Find where the given text appears and provide that cell's center as [x, y] coordinate. 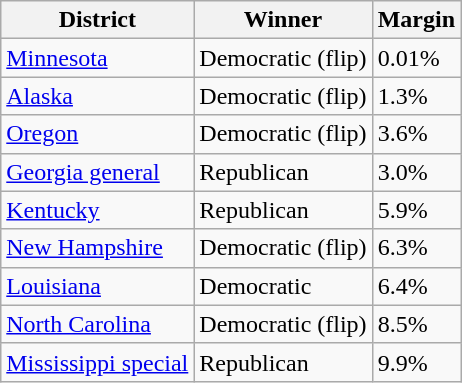
Kentucky [98, 210]
9.9% [416, 362]
3.6% [416, 134]
Mississippi special [98, 362]
Georgia general [98, 172]
Winner [283, 20]
1.3% [416, 96]
District [98, 20]
6.4% [416, 286]
Oregon [98, 134]
6.3% [416, 248]
8.5% [416, 324]
0.01% [416, 58]
3.0% [416, 172]
Alaska [98, 96]
Margin [416, 20]
5.9% [416, 210]
North Carolina [98, 324]
Democratic [283, 286]
Minnesota [98, 58]
New Hampshire [98, 248]
Louisiana [98, 286]
